Find where the given text appears and provide that cell's center as (X, Y) coordinate. 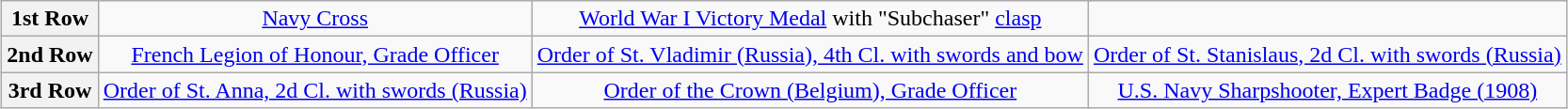
1st Row (50, 19)
Order of St. Anna, 2d Cl. with swords (Russia) (314, 90)
Order of St. Vladimir (Russia), 4th Cl. with swords and bow (809, 54)
Navy Cross (314, 19)
Order of the Crown (Belgium), Grade Officer (809, 90)
3rd Row (50, 90)
2nd Row (50, 54)
Order of St. Stanislaus, 2d Cl. with swords (Russia) (1327, 54)
French Legion of Honour, Grade Officer (314, 54)
U.S. Navy Sharpshooter, Expert Badge (1908) (1327, 90)
World War I Victory Medal with "Subchaser" clasp (809, 19)
